For the text-containing cell, return its midpoint in (X, Y) coordinate format. 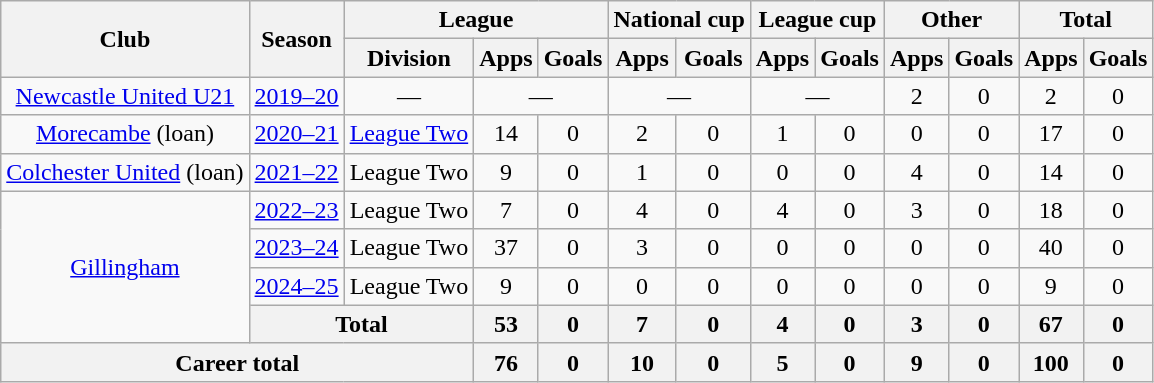
National cup (679, 20)
Colchester United (loan) (125, 172)
37 (506, 248)
League (476, 20)
67 (1051, 324)
2020–21 (296, 134)
Season (296, 39)
2021–22 (296, 172)
Club (125, 39)
2022–23 (296, 210)
2024–25 (296, 286)
10 (642, 362)
Morecambe (loan) (125, 134)
Division (409, 58)
17 (1051, 134)
100 (1051, 362)
18 (1051, 210)
53 (506, 324)
40 (1051, 248)
League cup (817, 20)
76 (506, 362)
Newcastle United U21 (125, 96)
2023–24 (296, 248)
5 (782, 362)
2019–20 (296, 96)
Other (951, 20)
Career total (238, 362)
Gillingham (125, 267)
